Pinpoint the cell where the given text exists, returning its [x, y] midpoint coordinate. 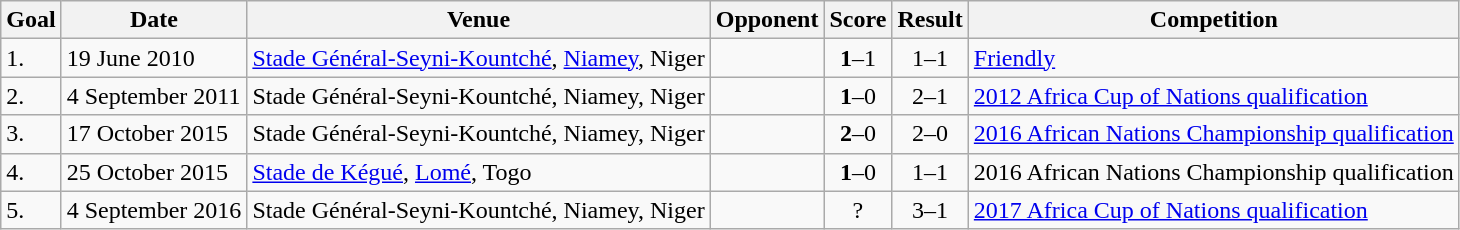
2–1 [930, 96]
4 September 2016 [154, 210]
17 October 2015 [154, 134]
19 June 2010 [154, 58]
25 October 2015 [154, 172]
3–1 [930, 210]
5. [31, 210]
4. [31, 172]
Opponent [767, 20]
? [858, 210]
4 September 2011 [154, 96]
Result [930, 20]
Date [154, 20]
Friendly [1214, 58]
Stade de Kégué, Lomé, Togo [478, 172]
Goal [31, 20]
1. [31, 58]
3. [31, 134]
2. [31, 96]
Score [858, 20]
2017 Africa Cup of Nations qualification [1214, 210]
Venue [478, 20]
2012 Africa Cup of Nations qualification [1214, 96]
Competition [1214, 20]
